From the cell containing the given text, extract its center point as [X, Y] coordinate. 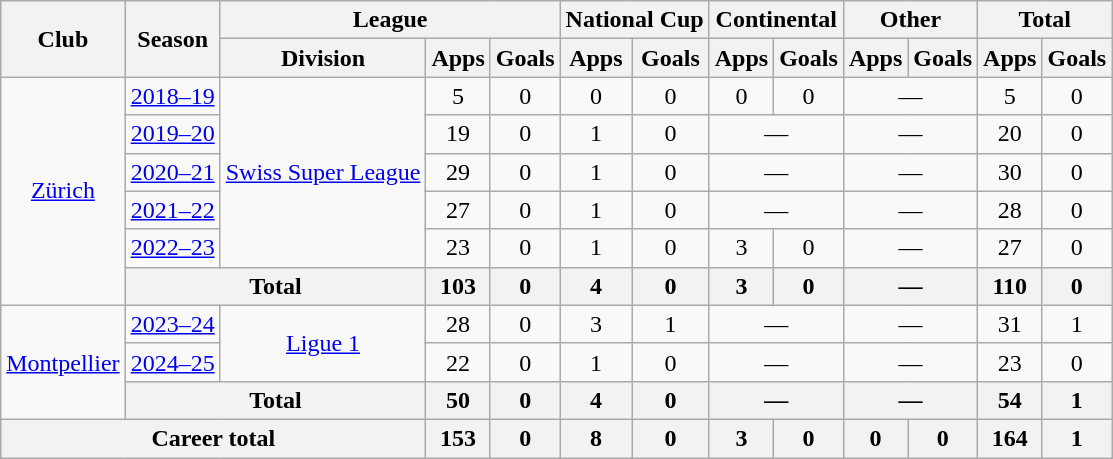
National Cup [634, 20]
Career total [214, 438]
50 [458, 400]
2023–24 [172, 324]
2020–21 [172, 172]
Ligue 1 [323, 343]
Continental [776, 20]
29 [458, 172]
2018–19 [172, 96]
Swiss Super League [323, 172]
2024–25 [172, 362]
20 [1010, 134]
103 [458, 286]
22 [458, 362]
153 [458, 438]
Other [910, 20]
2019–20 [172, 134]
League [390, 20]
2021–22 [172, 210]
8 [596, 438]
Montpellier [63, 362]
2022–23 [172, 248]
Zürich [63, 191]
Club [63, 39]
54 [1010, 400]
30 [1010, 172]
19 [458, 134]
164 [1010, 438]
31 [1010, 324]
Division [323, 58]
110 [1010, 286]
Season [172, 39]
